Determine the [X, Y] coordinate at the center of the cell enclosing the given text.  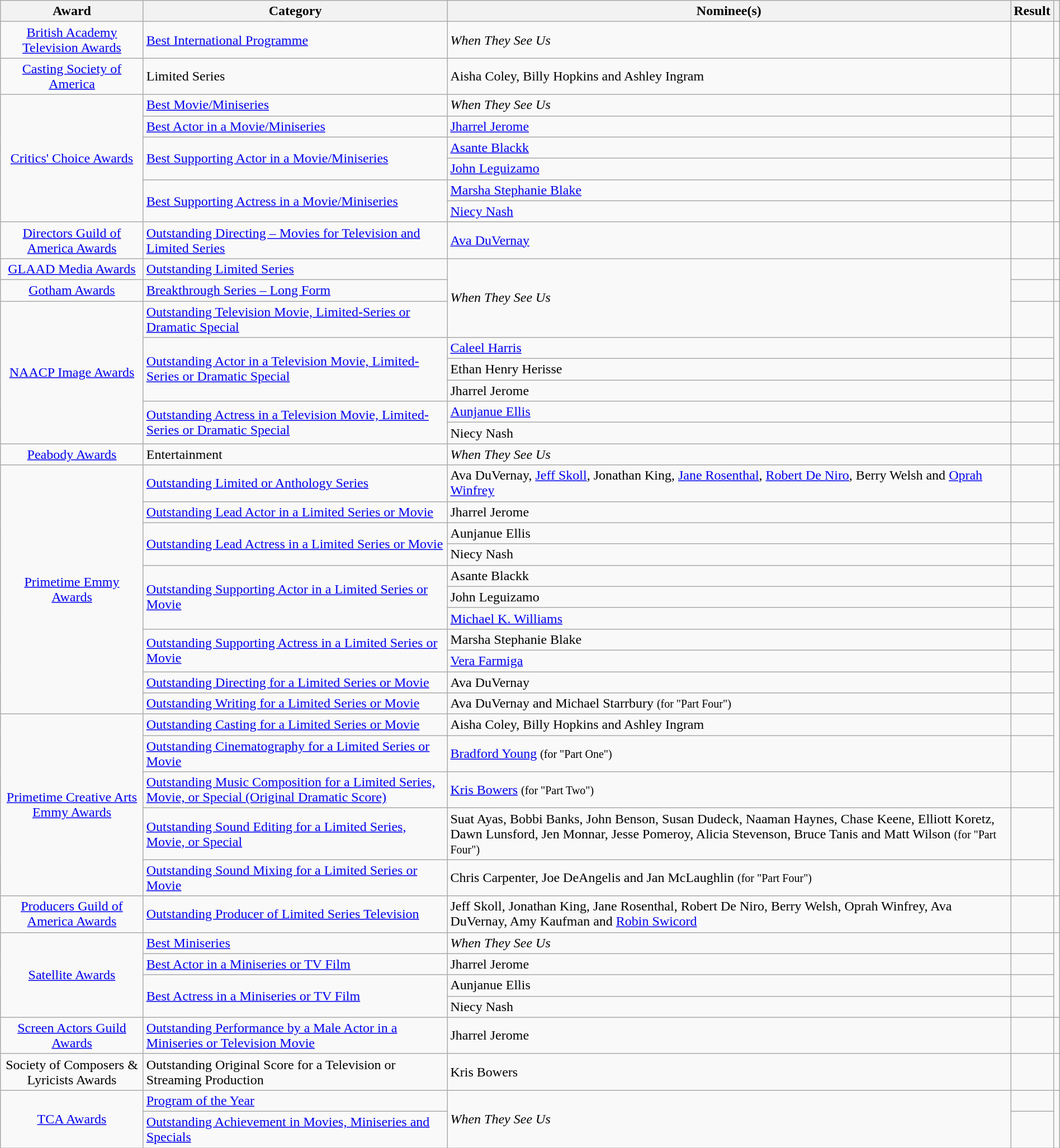
Outstanding Actor in a Television Movie, Limited-Series or Dramatic Special [295, 369]
Best International Programme [295, 40]
Screen Actors Guild Awards [72, 1035]
GLAAD Media Awards [72, 269]
Michael K. Williams [729, 618]
Best Movie/Miniseries [295, 105]
Chris Carpenter, Joe DeAngelis and Jan McLaughlin (for "Part Four") [729, 877]
Entertainment [295, 454]
British Academy Television Awards [72, 40]
Producers Guild of America Awards [72, 914]
Best Supporting Actor in a Movie/Miniseries [295, 158]
Outstanding Directing – Movies for Television and Limited Series [295, 240]
Ethan Henry Herisse [729, 369]
Gotham Awards [72, 290]
Satellite Awards [72, 975]
Best Supporting Actress in a Movie/Miniseries [295, 201]
Best Miniseries [295, 943]
Breakthrough Series – Long Form [295, 290]
Outstanding Limited Series [295, 269]
Caleel Harris [729, 348]
Outstanding Cinematography for a Limited Series or Movie [295, 753]
Kris Bowers [729, 1072]
Outstanding Performance by a Male Actor in a Miniseries or Television Movie [295, 1035]
Outstanding Writing for a Limited Series or Movie [295, 704]
Program of the Year [295, 1100]
Outstanding Directing for a Limited Series or Movie [295, 682]
Ava DuVernay and Michael Starrbury (for "Part Four") [729, 704]
Peabody Awards [72, 454]
Kris Bowers (for "Part Two") [729, 790]
Outstanding Television Movie, Limited-Series or Dramatic Special [295, 319]
Best Actress in a Miniseries or TV Film [295, 996]
Society of Composers & Lyricists Awards [72, 1072]
Primetime Emmy Awards [72, 590]
Outstanding Original Score for a Television or Streaming Production [295, 1072]
Ava DuVernay, Jeff Skoll, Jonathan King, Jane Rosenthal, Robert De Niro, Berry Welsh and Oprah Winfrey [729, 483]
Outstanding Producer of Limited Series Television [295, 914]
Category [295, 11]
Outstanding Supporting Actress in a Limited Series or Movie [295, 650]
Directors Guild of America Awards [72, 240]
Best Actor in a Movie/Miniseries [295, 126]
Outstanding Actress in a Television Movie, Limited-Series or Dramatic Special [295, 423]
Outstanding Lead Actress in a Limited Series or Movie [295, 544]
TCA Awards [72, 1119]
Limited Series [295, 76]
NAACP Image Awards [72, 372]
Result [1032, 11]
Nominee(s) [729, 11]
Outstanding Lead Actor in a Limited Series or Movie [295, 512]
Outstanding Sound Editing for a Limited Series, Movie, or Special [295, 834]
Vera Farmiga [729, 661]
Primetime Creative Arts Emmy Awards [72, 805]
Outstanding Limited or Anthology Series [295, 483]
Best Actor in a Miniseries or TV Film [295, 964]
Outstanding Achievement in Movies, Miniseries and Specials [295, 1129]
Outstanding Music Composition for a Limited Series, Movie, or Special (Original Dramatic Score) [295, 790]
Bradford Young (for "Part One") [729, 753]
Critics' Choice Awards [72, 158]
Jeff Skoll, Jonathan King, Jane Rosenthal, Robert De Niro, Berry Welsh, Oprah Winfrey, Ava DuVernay, Amy Kaufman and Robin Swicord [729, 914]
Outstanding Casting for a Limited Series or Movie [295, 725]
Award [72, 11]
Casting Society of America [72, 76]
Outstanding Supporting Actor in a Limited Series or Movie [295, 597]
Outstanding Sound Mixing for a Limited Series or Movie [295, 877]
